Search for the cell housing the specified text and yield its [x, y] center coordinate. 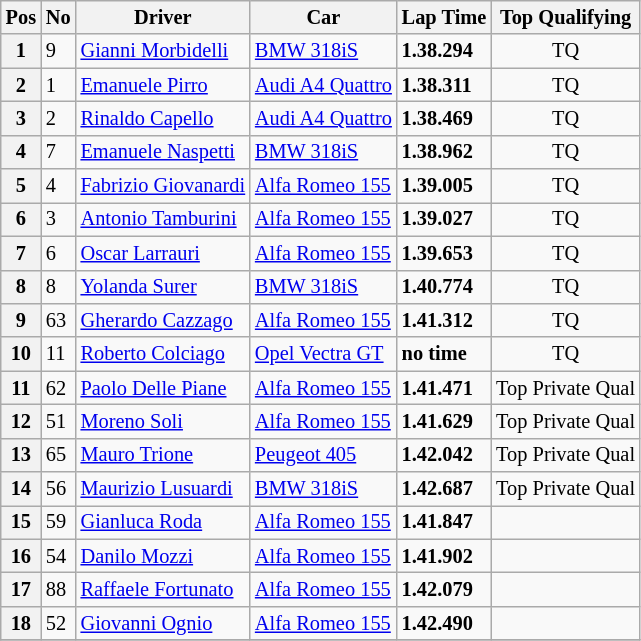
10 [21, 354]
88 [58, 589]
1.38.469 [444, 118]
Car [324, 17]
1.41.629 [444, 421]
52 [58, 623]
Moreno Soli [163, 421]
59 [58, 522]
14 [21, 489]
Maurizio Lusuardi [163, 489]
Oscar Larrauri [163, 253]
62 [58, 388]
Peugeot 405 [324, 455]
1.42.490 [444, 623]
13 [21, 455]
Giovanni Ognio [163, 623]
54 [58, 556]
1.39.005 [444, 186]
Lap Time [444, 17]
Mauro Trione [163, 455]
Antonio Tamburini [163, 219]
1.42.042 [444, 455]
Rinaldo Capello [163, 118]
15 [21, 522]
1.41.902 [444, 556]
1.42.079 [444, 589]
Pos [21, 17]
Gherardo Cazzago [163, 320]
Gianluca Roda [163, 522]
no time [444, 354]
1.39.653 [444, 253]
51 [58, 421]
1.42.687 [444, 489]
Driver [163, 17]
1.41.471 [444, 388]
65 [58, 455]
Roberto Colciago [163, 354]
Raffaele Fortunato [163, 589]
Paolo Delle Piane [163, 388]
1.41.312 [444, 320]
Top Qualifying [566, 17]
18 [21, 623]
1.38.962 [444, 152]
12 [21, 421]
1.40.774 [444, 287]
1.38.294 [444, 51]
Yolanda Surer [163, 287]
No [58, 17]
Opel Vectra GT [324, 354]
Fabrizio Giovanardi [163, 186]
17 [21, 589]
Emanuele Pirro [163, 85]
5 [21, 186]
56 [58, 489]
16 [21, 556]
63 [58, 320]
1.38.311 [444, 85]
Danilo Mozzi [163, 556]
Emanuele Naspetti [163, 152]
1.41.847 [444, 522]
1.39.027 [444, 219]
Gianni Morbidelli [163, 51]
